Identify which cell holds the provided text, then report its (x, y) central coordinate. 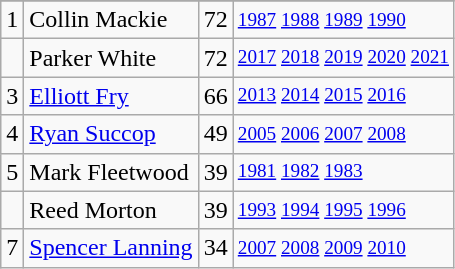
7 (12, 248)
66 (216, 96)
1 (12, 20)
5 (12, 172)
Elliott Fry (111, 96)
4 (12, 134)
Ryan Succop (111, 134)
2007 2008 2009 2010 (343, 248)
Reed Morton (111, 210)
2013 2014 2015 2016 (343, 96)
34 (216, 248)
1987 1988 1989 1990 (343, 20)
Mark Fleetwood (111, 172)
Spencer Lanning (111, 248)
2017 2018 2019 2020 2021 (343, 58)
2005 2006 2007 2008 (343, 134)
1993 1994 1995 1996 (343, 210)
Collin Mackie (111, 20)
Parker White (111, 58)
3 (12, 96)
1981 1982 1983 (343, 172)
49 (216, 134)
